Return the [X, Y] coordinate for the center point of the cell that contains the specified text.  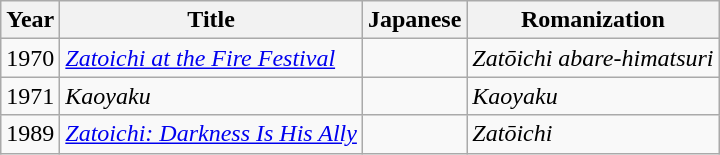
Romanization [593, 20]
1989 [30, 134]
Zatoichi at the Fire Festival [212, 58]
Japanese [414, 20]
Zatōichi [593, 134]
Zatōichi abare-himatsuri [593, 58]
Title [212, 20]
Year [30, 20]
1970 [30, 58]
Zatoichi: Darkness Is His Ally [212, 134]
1971 [30, 96]
